Pinpoint the cell where the given text exists, returning its [x, y] midpoint coordinate. 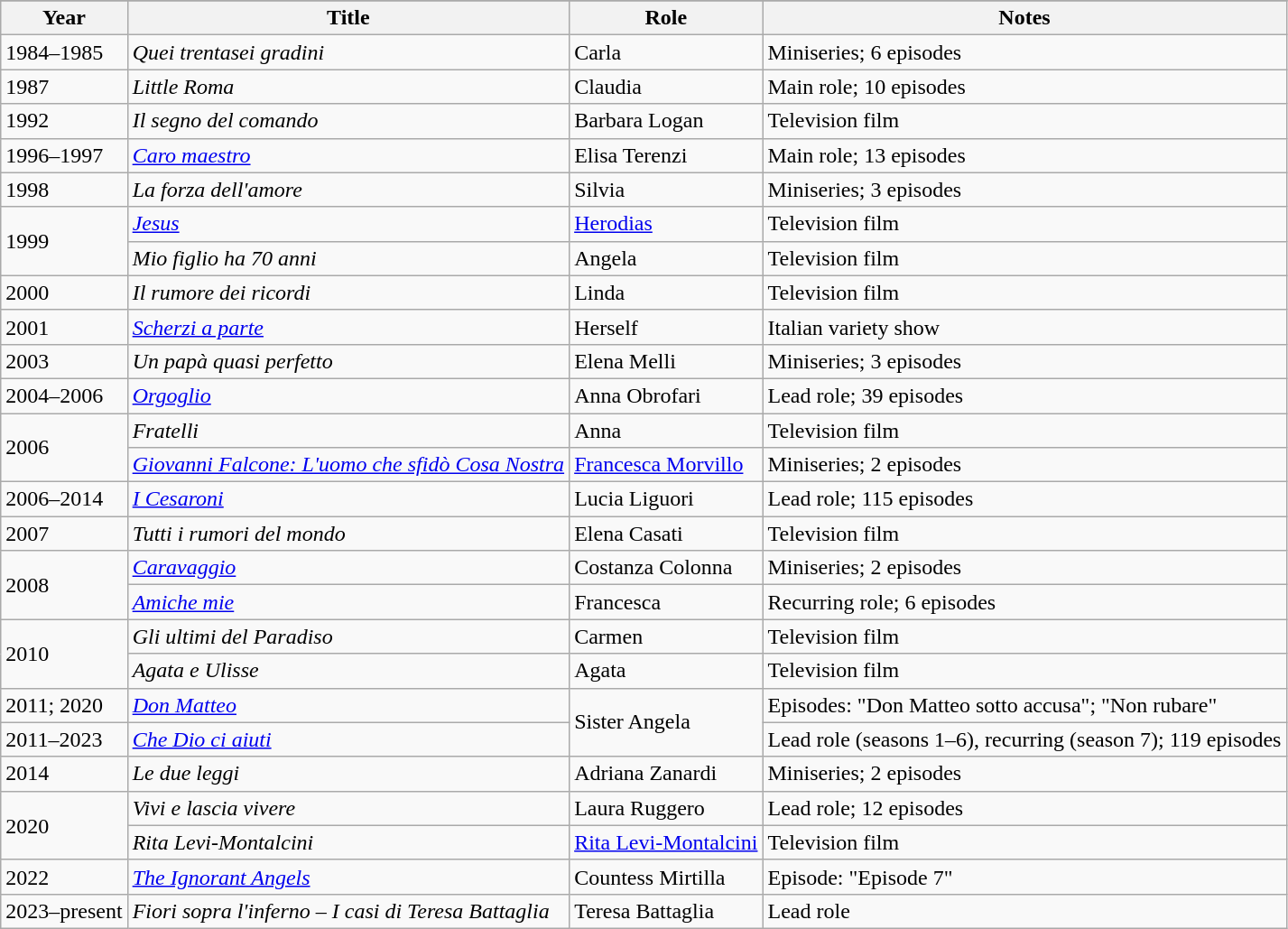
1996–1997 [64, 155]
Lead role (seasons 1–6), recurring (season 7); 119 episodes [1024, 739]
Orgoglio [348, 395]
Che Dio ci aiuti [348, 739]
Agata [666, 671]
Episode: "Episode 7" [1024, 877]
1992 [64, 121]
2004–2006 [64, 395]
Scherzi a parte [348, 327]
Main role; 10 episodes [1024, 87]
2003 [64, 361]
I Cesaroni [348, 499]
Quei trentasei gradini [348, 52]
Anna [666, 431]
Silvia [666, 190]
Claudia [666, 87]
1984–1985 [64, 52]
Laura Ruggero [666, 808]
1998 [64, 190]
Title [348, 18]
2008 [64, 585]
2001 [64, 327]
Giovanni Falcone: L'uomo che sfidò Cosa Nostra [348, 465]
2022 [64, 877]
Sister Angela [666, 722]
Little Roma [348, 87]
2000 [64, 293]
Adriana Zanardi [666, 774]
2014 [64, 774]
Gli ultimi del Paradiso [348, 636]
Le due leggi [348, 774]
2011; 2020 [64, 705]
2010 [64, 654]
Recurring role; 6 episodes [1024, 602]
Jesus [348, 224]
Tutti i rumori del mondo [348, 534]
Teresa Battaglia [666, 911]
Angela [666, 258]
Don Matteo [348, 705]
Carmen [666, 636]
Role [666, 18]
Francesca Morvillo [666, 465]
2006–2014 [64, 499]
Lead role; 12 episodes [1024, 808]
1987 [64, 87]
Agata e Ulisse [348, 671]
Notes [1024, 18]
Year [64, 18]
1999 [64, 241]
La forza dell'amore [348, 190]
Lead role [1024, 911]
The Ignorant Angels [348, 877]
Lucia Liguori [666, 499]
Caro maestro [348, 155]
Il segno del comando [348, 121]
2023–present [64, 911]
Mio figlio ha 70 anni [348, 258]
Anna Obrofari [666, 395]
Herself [666, 327]
Elena Casati [666, 534]
Fiori sopra l'inferno – I casi di Teresa Battaglia [348, 911]
2011–2023 [64, 739]
Costanza Colonna [666, 568]
Linda [666, 293]
Caravaggio [348, 568]
Il rumore dei ricordi [348, 293]
Francesca [666, 602]
Elisa Terenzi [666, 155]
Episodes: "Don Matteo sotto accusa"; "Non rubare" [1024, 705]
Vivi e lascia vivere [348, 808]
Miniseries; 6 episodes [1024, 52]
Countess Mirtilla [666, 877]
Amiche mie [348, 602]
Lead role; 39 episodes [1024, 395]
2020 [64, 825]
Main role; 13 episodes [1024, 155]
Lead role; 115 episodes [1024, 499]
2007 [64, 534]
Un papà quasi perfetto [348, 361]
Carla [666, 52]
Herodias [666, 224]
2006 [64, 448]
Elena Melli [666, 361]
Fratelli [348, 431]
Barbara Logan [666, 121]
Italian variety show [1024, 327]
